Detect which cell encompasses the target text, then output its (X, Y) center coordinate. 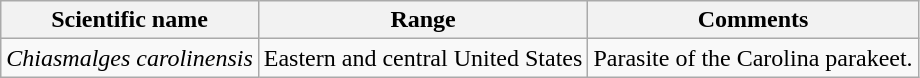
Range (423, 20)
Parasite of the Carolina parakeet. (753, 58)
Chiasmalges carolinensis (130, 58)
Scientific name (130, 20)
Comments (753, 20)
Eastern and central United States (423, 58)
